Return [x, y] of the center of cell containing provided text 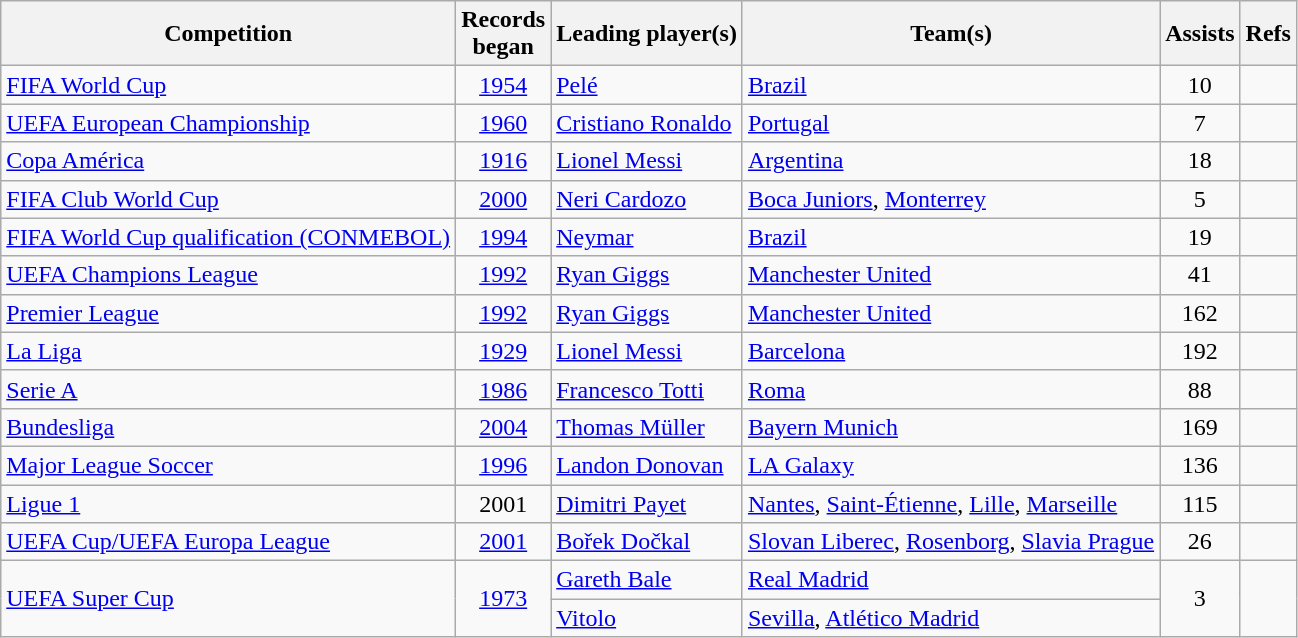
Bořek Dočkal [647, 542]
5 [1200, 199]
115 [1200, 503]
Bayern Munich [950, 427]
Landon Donovan [647, 465]
Barcelona [950, 351]
1954 [504, 85]
La Liga [228, 351]
41 [1200, 275]
Dimitri Payet [647, 503]
Portugal [950, 123]
1996 [504, 465]
Slovan Liberec, Rosenborg, Slavia Prague [950, 542]
FIFA Club World Cup [228, 199]
Boca Juniors, Monterrey [950, 199]
Neri Cardozo [647, 199]
Serie A [228, 389]
Leading player(s) [647, 34]
1929 [504, 351]
Roma [950, 389]
Copa América [228, 161]
Neymar [647, 237]
Cristiano Ronaldo [647, 123]
UEFA Champions League [228, 275]
Recordsbegan [504, 34]
1916 [504, 161]
LA Galaxy [950, 465]
Francesco Totti [647, 389]
26 [1200, 542]
2000 [504, 199]
18 [1200, 161]
Major League Soccer [228, 465]
UEFA European Championship [228, 123]
1973 [504, 599]
Competition [228, 34]
Thomas Müller [647, 427]
Refs [1268, 34]
1994 [504, 237]
1986 [504, 389]
162 [1200, 313]
FIFA World Cup [228, 85]
Gareth Bale [647, 580]
Sevilla, Atlético Madrid [950, 618]
Premier League [228, 313]
Pelé [647, 85]
136 [1200, 465]
UEFA Super Cup [228, 599]
1960 [504, 123]
FIFA World Cup qualification (CONMEBOL) [228, 237]
169 [1200, 427]
UEFA Cup/UEFA Europa League [228, 542]
Team(s) [950, 34]
Argentina [950, 161]
Real Madrid [950, 580]
192 [1200, 351]
Ligue 1 [228, 503]
Assists [1200, 34]
10 [1200, 85]
Bundesliga [228, 427]
3 [1200, 599]
Vitolo [647, 618]
7 [1200, 123]
88 [1200, 389]
19 [1200, 237]
2004 [504, 427]
Nantes, Saint-Étienne, Lille, Marseille [950, 503]
